Provide the [X, Y] coordinate of the cell's center where the given text is located.  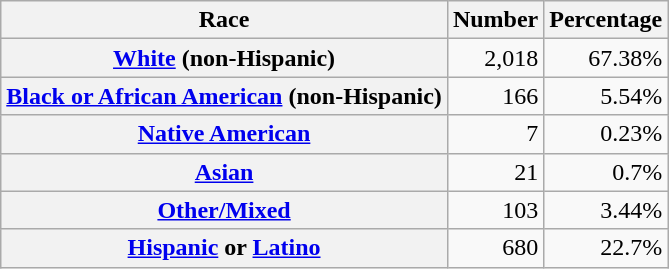
Hispanic or Latino [224, 248]
0.23% [606, 134]
Black or African American (non-Hispanic) [224, 96]
Percentage [606, 20]
5.54% [606, 96]
White (non-Hispanic) [224, 58]
7 [495, 134]
21 [495, 172]
Number [495, 20]
3.44% [606, 210]
680 [495, 248]
103 [495, 210]
Asian [224, 172]
166 [495, 96]
Other/Mixed [224, 210]
67.38% [606, 58]
0.7% [606, 172]
Native American [224, 134]
Race [224, 20]
22.7% [606, 248]
2,018 [495, 58]
